Provide the [x, y] coordinate of the cell's center where the given text is located.  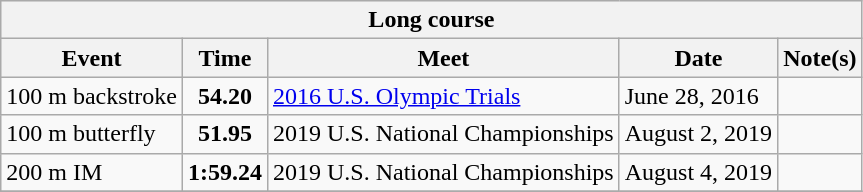
Long course [432, 20]
August 4, 2019 [698, 172]
Event [92, 58]
Meet [443, 58]
August 2, 2019 [698, 134]
51.95 [224, 134]
2016 U.S. Olympic Trials [443, 96]
200 m IM [92, 172]
Time [224, 58]
Date [698, 58]
100 m butterfly [92, 134]
100 m backstroke [92, 96]
54.20 [224, 96]
June 28, 2016 [698, 96]
1:59.24 [224, 172]
Note(s) [820, 58]
